Detect which cell encompasses the target text, then output its [x, y] center coordinate. 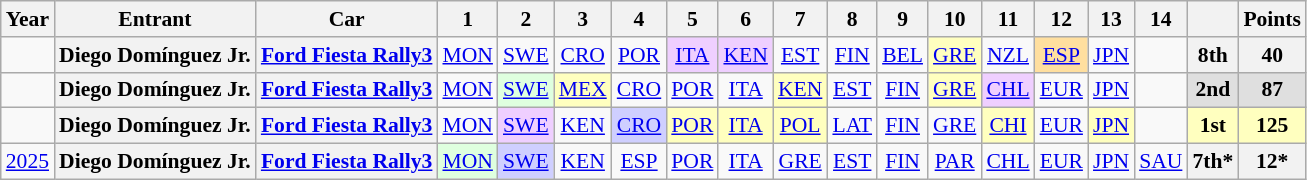
4 [640, 19]
BEL [902, 55]
12 [1062, 19]
1 [468, 19]
SAU [1160, 162]
1st [1212, 126]
5 [692, 19]
14 [1160, 19]
PAR [954, 162]
8th [1212, 55]
NZL [1008, 55]
2nd [1212, 90]
10 [954, 19]
7th* [1212, 162]
13 [1111, 19]
2 [526, 19]
7 [800, 19]
9 [902, 19]
LAT [852, 126]
CHI [1008, 126]
125 [1272, 126]
8 [852, 19]
12* [1272, 162]
3 [583, 19]
POL [800, 126]
Year [28, 19]
40 [1272, 55]
2025 [28, 162]
Points [1272, 19]
87 [1272, 90]
6 [745, 19]
Car [347, 19]
11 [1008, 19]
Entrant [155, 19]
MEX [583, 90]
